From the cell containing the given text, extract its center point as (X, Y) coordinate. 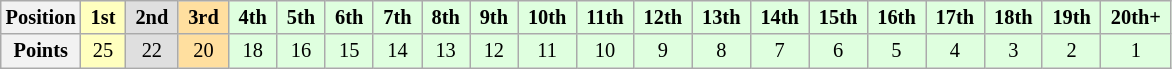
5 (896, 51)
15th (838, 17)
17th (955, 17)
13th (721, 17)
7 (779, 51)
7th (397, 17)
9 (663, 51)
4 (955, 51)
3 (1013, 51)
Points (41, 51)
13 (446, 51)
4th (253, 17)
14 (397, 51)
18th (1013, 17)
25 (104, 51)
8 (721, 51)
18 (253, 51)
12 (494, 51)
6 (838, 51)
2nd (152, 17)
15 (349, 51)
9th (494, 17)
16th (896, 17)
2 (1071, 51)
20 (203, 51)
20th+ (1136, 17)
11th (604, 17)
Position (41, 17)
10 (604, 51)
11 (547, 51)
14th (779, 17)
6th (349, 17)
5th (301, 17)
19th (1071, 17)
10th (547, 17)
1st (104, 17)
3rd (203, 17)
12th (663, 17)
16 (301, 51)
1 (1136, 51)
8th (446, 17)
22 (152, 51)
